From the cell containing the given text, extract its center point as (X, Y) coordinate. 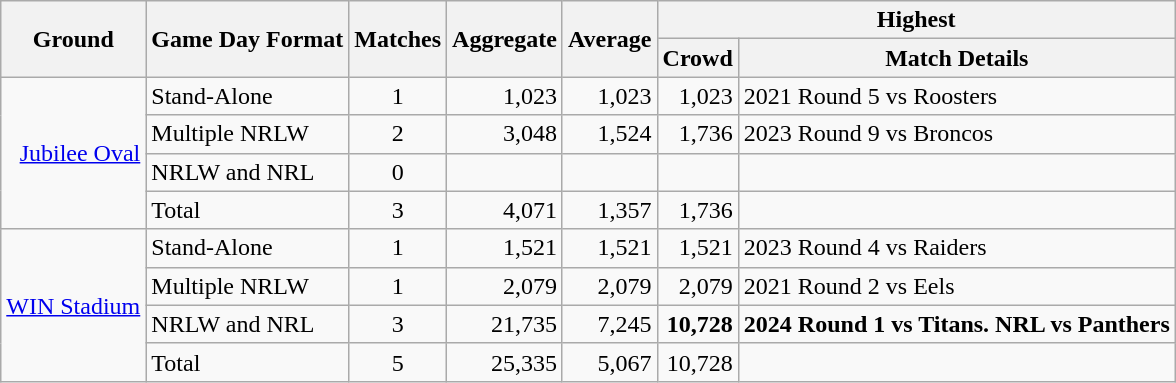
3,048 (505, 134)
7,245 (610, 324)
Match Details (956, 58)
5,067 (610, 362)
2023 Round 9 vs Broncos (956, 134)
Matches (398, 39)
2 (398, 134)
WIN Stadium (74, 305)
Average (610, 39)
Aggregate (505, 39)
25,335 (505, 362)
2021 Round 2 vs Eels (956, 286)
Game Day Format (248, 39)
0 (398, 172)
2021 Round 5 vs Roosters (956, 96)
2023 Round 4 vs Raiders (956, 248)
1,524 (610, 134)
Ground (74, 39)
21,735 (505, 324)
4,071 (505, 210)
1,357 (610, 210)
2024 Round 1 vs Titans. NRL vs Panthers (956, 324)
Highest (916, 20)
Jubilee Oval (74, 153)
Crowd (698, 58)
5 (398, 362)
